Output the (x, y) coordinate of the center of the cell containing the given text.  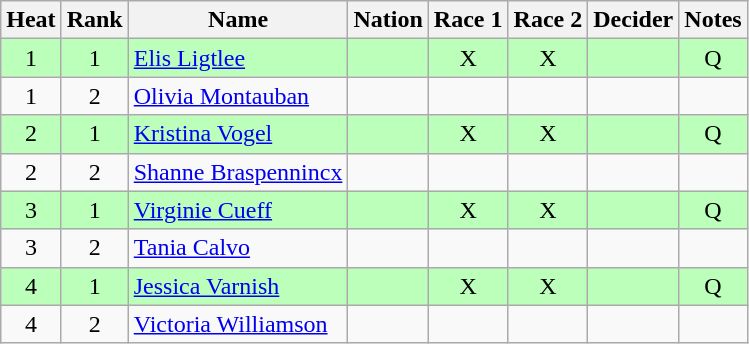
Virginie Cueff (238, 210)
Shanne Braspennincx (238, 172)
Nation (388, 20)
Race 2 (548, 20)
Heat (31, 20)
Victoria Williamson (238, 324)
Olivia Montauban (238, 96)
Tania Calvo (238, 248)
Name (238, 20)
Notes (713, 20)
Jessica Varnish (238, 286)
Kristina Vogel (238, 134)
Decider (634, 20)
Elis Ligtlee (238, 58)
Race 1 (468, 20)
Rank (94, 20)
